Extract the [X, Y] coordinate from the center of the cell holding the provided text.  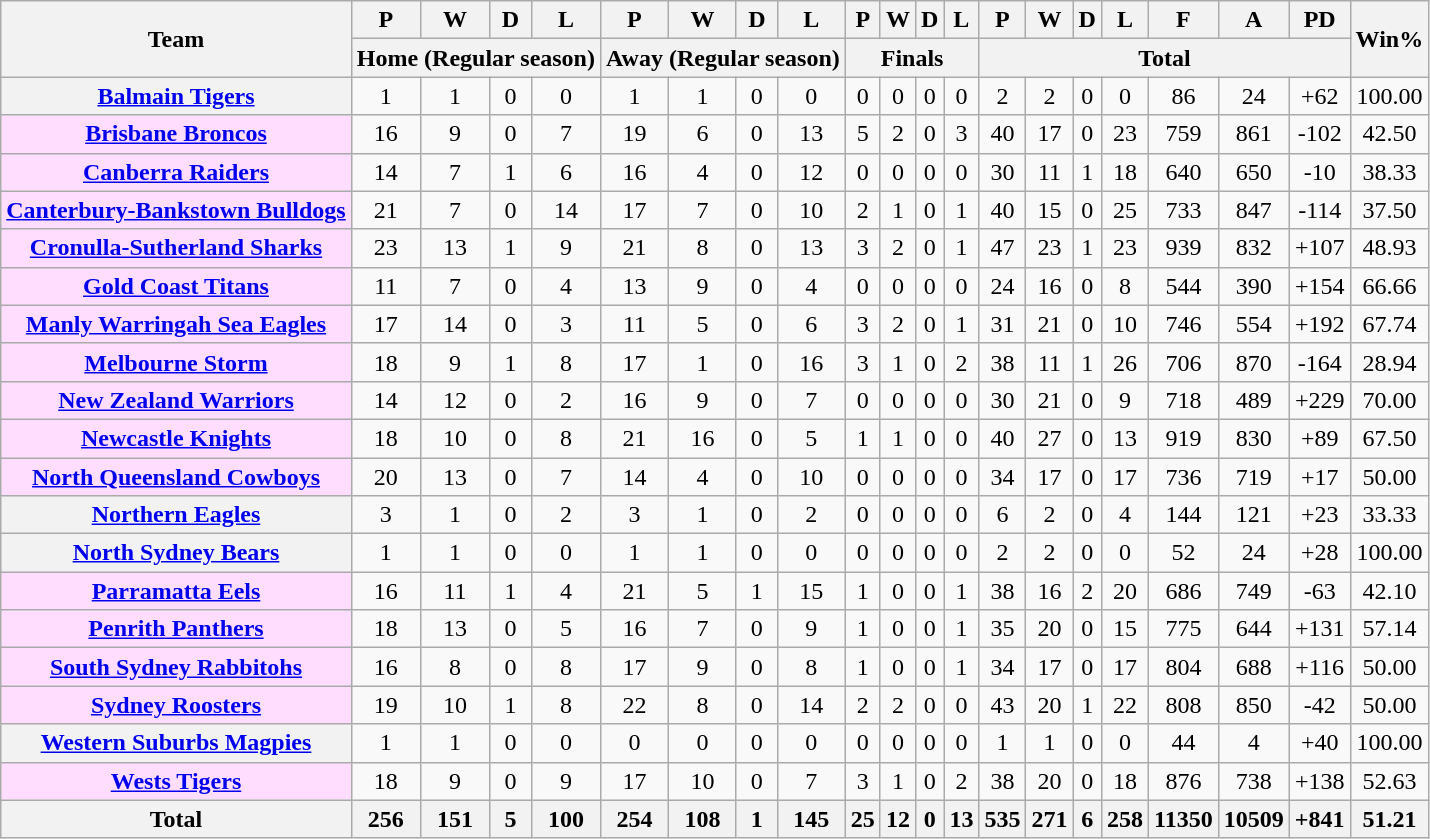
Win% [1390, 39]
Finals [912, 58]
870 [1254, 362]
256 [386, 819]
718 [1184, 400]
145 [811, 819]
254 [634, 819]
+116 [1320, 667]
706 [1184, 362]
271 [1050, 819]
+107 [1320, 248]
733 [1184, 210]
42.50 [1390, 134]
+138 [1320, 781]
-42 [1320, 705]
832 [1254, 248]
640 [1184, 172]
Northern Eagles [176, 515]
390 [1254, 286]
66.66 [1390, 286]
42.10 [1390, 591]
43 [1002, 705]
Newcastle Knights [176, 438]
Gold Coast Titans [176, 286]
258 [1124, 819]
746 [1184, 324]
151 [454, 819]
939 [1184, 248]
719 [1254, 477]
100 [566, 819]
108 [702, 819]
919 [1184, 438]
51.21 [1390, 819]
52.63 [1390, 781]
67.50 [1390, 438]
Parramatta Eels [176, 591]
33.33 [1390, 515]
North Queensland Cowboys [176, 477]
686 [1184, 591]
New Zealand Warriors [176, 400]
847 [1254, 210]
775 [1184, 629]
+131 [1320, 629]
876 [1184, 781]
31 [1002, 324]
Penrith Panthers [176, 629]
121 [1254, 515]
144 [1184, 515]
Manly Warringah Sea Eagles [176, 324]
27 [1050, 438]
47 [1002, 248]
736 [1184, 477]
861 [1254, 134]
70.00 [1390, 400]
South Sydney Rabbitohs [176, 667]
759 [1184, 134]
Sydney Roosters [176, 705]
67.74 [1390, 324]
86 [1184, 96]
Wests Tigers [176, 781]
850 [1254, 705]
North Sydney Bears [176, 553]
Team [176, 39]
688 [1254, 667]
-102 [1320, 134]
535 [1002, 819]
544 [1184, 286]
650 [1254, 172]
26 [1124, 362]
489 [1254, 400]
+62 [1320, 96]
57.14 [1390, 629]
Canterbury-Bankstown Bulldogs [176, 210]
+23 [1320, 515]
+154 [1320, 286]
Cronulla-Sutherland Sharks [176, 248]
Balmain Tigers [176, 96]
48.93 [1390, 248]
PD [1320, 20]
804 [1184, 667]
808 [1184, 705]
28.94 [1390, 362]
-63 [1320, 591]
+229 [1320, 400]
Brisbane Broncos [176, 134]
738 [1254, 781]
10509 [1254, 819]
35 [1002, 629]
749 [1254, 591]
38.33 [1390, 172]
644 [1254, 629]
Away (Regular season) [722, 58]
44 [1184, 743]
+28 [1320, 553]
Canberra Raiders [176, 172]
+17 [1320, 477]
+40 [1320, 743]
554 [1254, 324]
830 [1254, 438]
52 [1184, 553]
Melbourne Storm [176, 362]
F [1184, 20]
-114 [1320, 210]
Home (Regular season) [476, 58]
+841 [1320, 819]
-164 [1320, 362]
-10 [1320, 172]
+192 [1320, 324]
Western Suburbs Magpies [176, 743]
11350 [1184, 819]
+89 [1320, 438]
37.50 [1390, 210]
A [1254, 20]
